Find where the given text appears and provide that cell's center as [X, Y] coordinate. 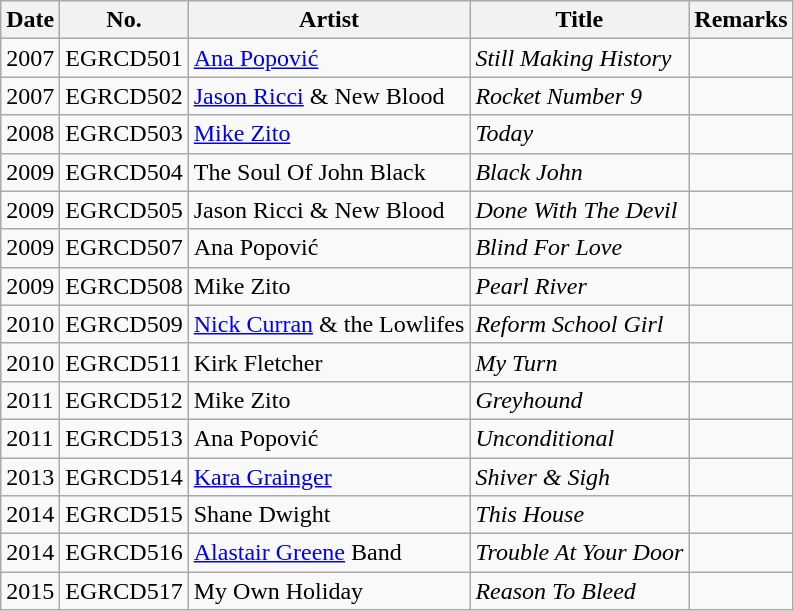
Greyhound [580, 400]
EGRCD511 [124, 362]
EGRCD517 [124, 591]
Alastair Greene Band [329, 553]
Reform School Girl [580, 324]
Shane Dwight [329, 515]
EGRCD509 [124, 324]
EGRCD514 [124, 477]
No. [124, 20]
Trouble At Your Door [580, 553]
Remarks [741, 20]
Reason To Bleed [580, 591]
Done With The Devil [580, 210]
EGRCD502 [124, 96]
2015 [30, 591]
EGRCD516 [124, 553]
2013 [30, 477]
Today [580, 134]
Nick Curran & the Lowlifes [329, 324]
EGRCD513 [124, 438]
EGRCD504 [124, 172]
My Own Holiday [329, 591]
Shiver & Sigh [580, 477]
Artist [329, 20]
Blind For Love [580, 248]
This House [580, 515]
Title [580, 20]
The Soul Of John Black [329, 172]
Kara Grainger [329, 477]
EGRCD505 [124, 210]
My Turn [580, 362]
Date [30, 20]
EGRCD503 [124, 134]
Rocket Number 9 [580, 96]
Pearl River [580, 286]
Still Making History [580, 58]
Black John [580, 172]
EGRCD515 [124, 515]
EGRCD501 [124, 58]
Kirk Fletcher [329, 362]
EGRCD507 [124, 248]
EGRCD508 [124, 286]
EGRCD512 [124, 400]
2008 [30, 134]
Unconditional [580, 438]
